Return the (x, y) coordinate for the center point of the cell that contains the specified text.  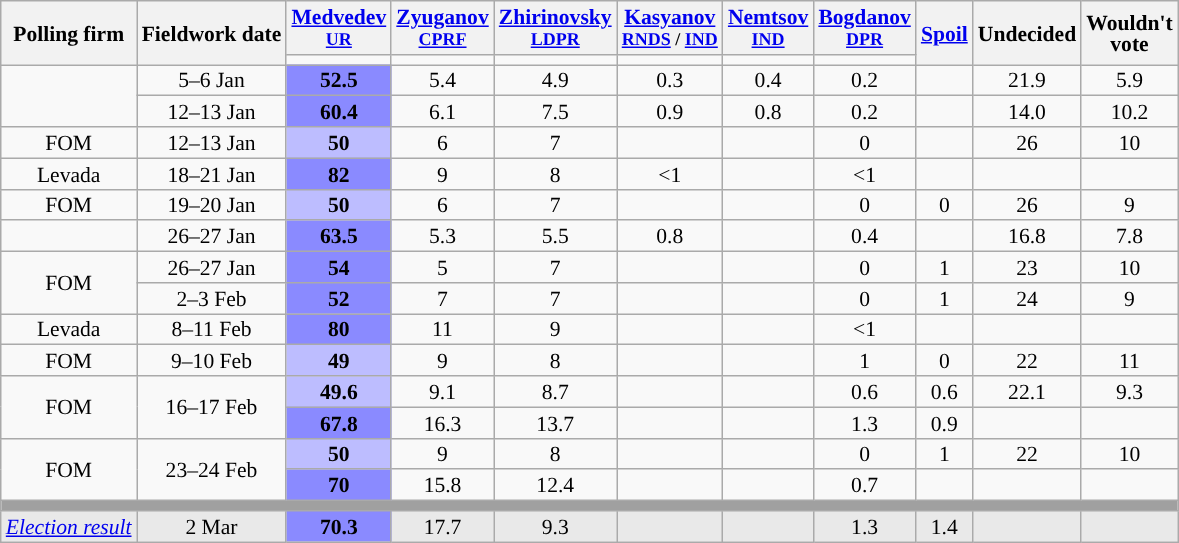
4.9 (556, 80)
16.3 (442, 422)
0.3 (670, 80)
Spoil (944, 33)
ZyuganovCPRF (442, 28)
67.8 (338, 422)
17.7 (442, 526)
ZhirinovskyLDPR (556, 28)
16.8 (1027, 236)
1.4 (944, 526)
KasyanovRNDS / IND (670, 28)
70.3 (338, 526)
52.5 (338, 80)
54 (338, 268)
23–24 Feb (212, 469)
MedvedevUR (338, 28)
21.9 (1027, 80)
0.7 (864, 486)
Undecided (1027, 33)
5.4 (442, 80)
23 (1027, 268)
5.3 (442, 236)
19–20 Jan (212, 204)
13.7 (556, 422)
70 (338, 486)
12.4 (556, 486)
BogdanovDPR (864, 28)
7.5 (556, 112)
15.8 (442, 486)
Fieldwork date (212, 33)
2 Mar (212, 526)
Polling firm (69, 33)
7.8 (1130, 236)
9–10 Feb (212, 360)
2–3 Feb (212, 298)
9.1 (442, 392)
6.1 (442, 112)
Wouldn'tvote (1130, 33)
49 (338, 360)
16–17 Feb (212, 407)
10.2 (1130, 112)
8–11 Feb (212, 330)
14.0 (1027, 112)
Election result (69, 526)
8.7 (556, 392)
63.5 (338, 236)
5.9 (1130, 80)
5–6 Jan (212, 80)
22.1 (1027, 392)
18–21 Jan (212, 174)
52 (338, 298)
5.5 (556, 236)
5 (442, 268)
80 (338, 330)
82 (338, 174)
49.6 (338, 392)
60.4 (338, 112)
NemtsovIND (768, 28)
24 (1027, 298)
